For the text-containing cell, return its midpoint in (x, y) coordinate format. 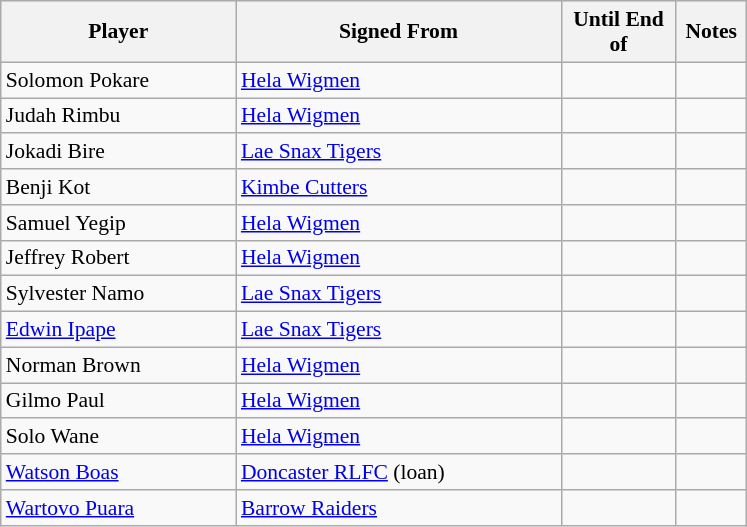
Signed From (398, 32)
Judah Rimbu (118, 116)
Kimbe Cutters (398, 187)
Player (118, 32)
Benji Kot (118, 187)
Solomon Pokare (118, 80)
Samuel Yegip (118, 223)
Jokadi Bire (118, 152)
Doncaster RLFC (loan) (398, 472)
Norman Brown (118, 365)
Until End of (618, 32)
Edwin Ipape (118, 330)
Wartovo Puara (118, 508)
Jeffrey Robert (118, 258)
Solo Wane (118, 437)
Watson Boas (118, 472)
Gilmo Paul (118, 401)
Notes (711, 32)
Barrow Raiders (398, 508)
Sylvester Namo (118, 294)
